Output the [x, y] coordinate of the center of the cell containing the given text.  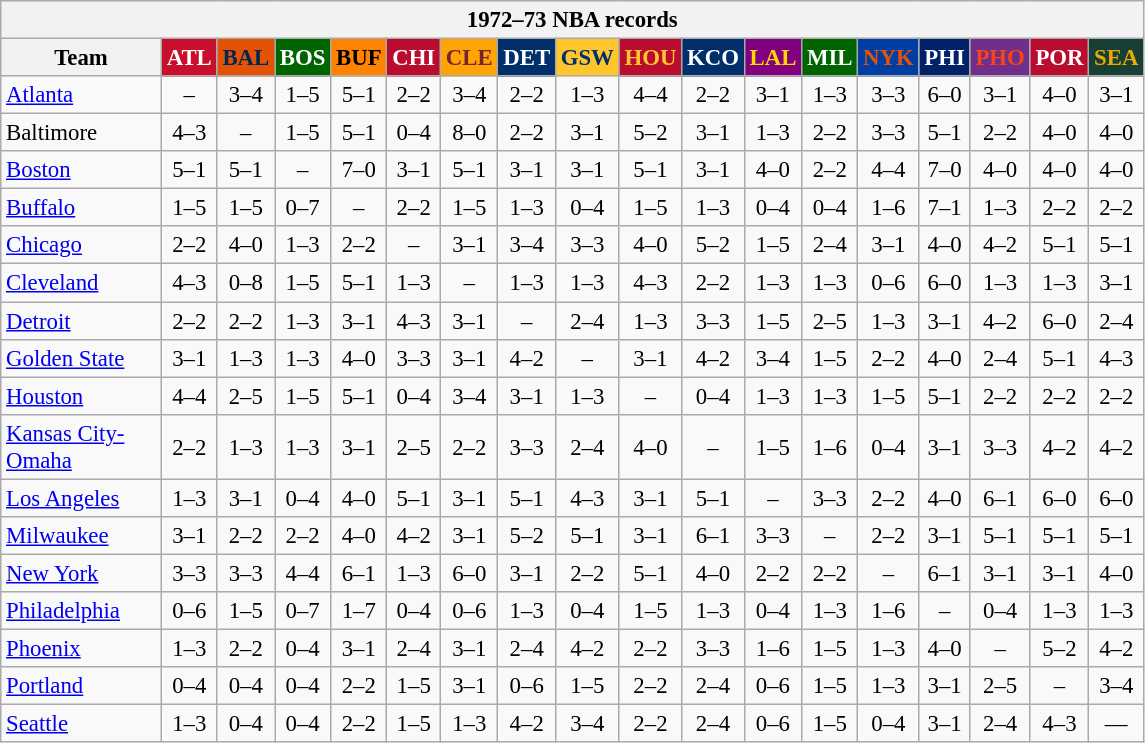
— [1116, 724]
Los Angeles [82, 498]
CLE [470, 58]
BOS [303, 58]
Chicago [82, 245]
LAL [772, 58]
Detroit [82, 321]
1–7 [359, 611]
ATL [189, 58]
Buffalo [82, 208]
Seattle [82, 724]
Portland [82, 686]
CHI [414, 58]
MIL [830, 58]
Boston [82, 170]
POR [1060, 58]
BAL [246, 58]
Philadelphia [82, 611]
8–0 [470, 133]
Team [82, 58]
SEA [1116, 58]
PHI [944, 58]
Houston [82, 396]
7–1 [944, 208]
Kansas City-Omaha [82, 446]
HOU [650, 58]
Baltimore [82, 133]
KCO [714, 58]
PHO [1000, 58]
Atlanta [82, 95]
GSW [587, 58]
DET [526, 58]
New York [82, 573]
BUF [359, 58]
1972–73 NBA records [572, 20]
NYK [888, 58]
Cleveland [82, 283]
0–8 [246, 283]
Phoenix [82, 648]
Golden State [82, 358]
Milwaukee [82, 536]
